Pinpoint the cell where the given text exists, returning its [X, Y] midpoint coordinate. 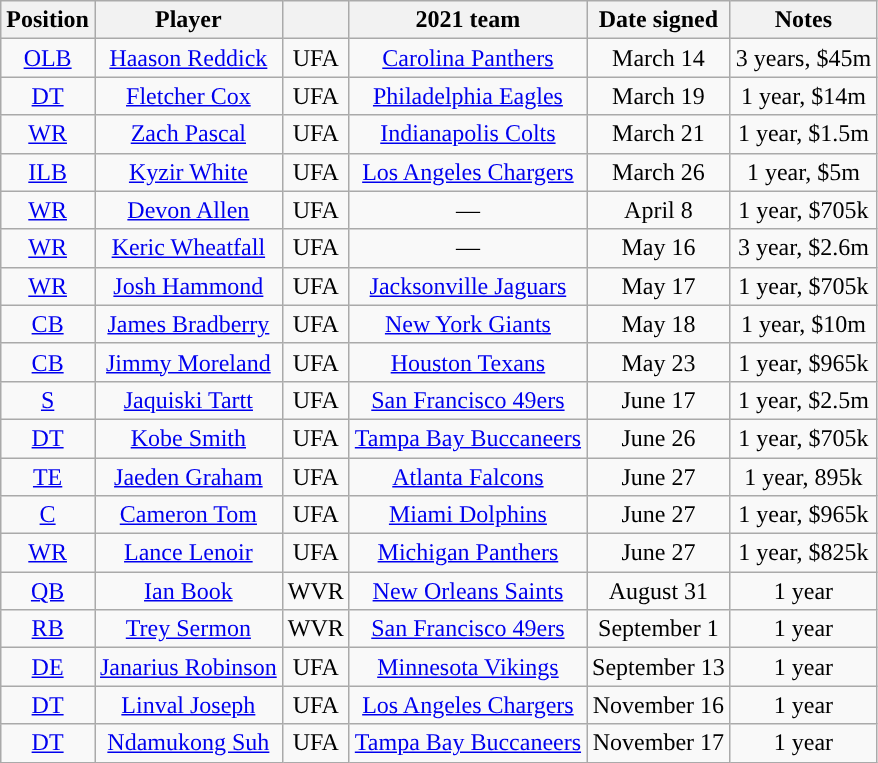
May 16 [659, 248]
August 31 [659, 591]
1 year, $10m [803, 324]
Carolina Panthers [468, 58]
Linval Joseph [188, 705]
TE [48, 477]
1 year, 895k [803, 477]
November 17 [659, 743]
3 year, $2.6m [803, 248]
Houston Texans [468, 362]
Janarius Robinson [188, 667]
Jaquiski Tartt [188, 400]
New Orleans Saints [468, 591]
September 13 [659, 667]
Minnesota Vikings [468, 667]
1 year, $2.5m [803, 400]
March 14 [659, 58]
May 17 [659, 286]
QB [48, 591]
Player [188, 20]
James Bradberry [188, 324]
Lance Lenoir [188, 553]
Ndamukong Suh [188, 743]
March 21 [659, 134]
Philadelphia Eagles [468, 96]
Jacksonville Jaguars [468, 286]
November 16 [659, 705]
Trey Sermon [188, 629]
Zach Pascal [188, 134]
DE [48, 667]
June 17 [659, 400]
Josh Hammond [188, 286]
Devon Allen [188, 210]
March 26 [659, 172]
Kyzir White [188, 172]
1 year, $5m [803, 172]
May 18 [659, 324]
Michigan Panthers [468, 553]
1 year, $14m [803, 96]
Jimmy Moreland [188, 362]
Date signed [659, 20]
Indianapolis Colts [468, 134]
Notes [803, 20]
April 8 [659, 210]
June 26 [659, 438]
3 years, $45m [803, 58]
Miami Dolphins [468, 515]
ILB [48, 172]
2021 team [468, 20]
Fletcher Cox [188, 96]
Position [48, 20]
1 year, $1.5m [803, 134]
1 year, $825k [803, 553]
March 19 [659, 96]
Keric Wheatfall [188, 248]
New York Giants [468, 324]
Kobe Smith [188, 438]
RB [48, 629]
Jaeden Graham [188, 477]
Atlanta Falcons [468, 477]
C [48, 515]
OLB [48, 58]
May 23 [659, 362]
S [48, 400]
Ian Book [188, 591]
September 1 [659, 629]
Haason Reddick [188, 58]
Cameron Tom [188, 515]
